Extract the (X, Y) coordinate from the center of the cell holding the provided text.  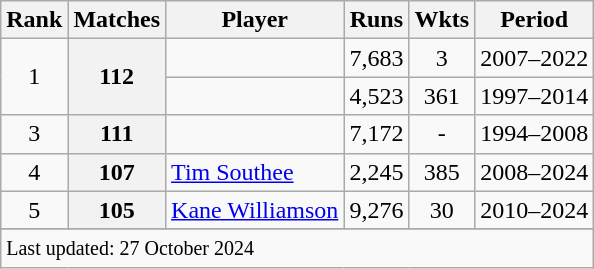
Period (534, 20)
361 (442, 96)
2,245 (376, 172)
Matches (117, 20)
5 (34, 210)
Tim Southee (255, 172)
107 (117, 172)
30 (442, 210)
4 (34, 172)
111 (117, 134)
7,683 (376, 58)
Wkts (442, 20)
Runs (376, 20)
1994–2008 (534, 134)
112 (117, 77)
- (442, 134)
7,172 (376, 134)
2010–2024 (534, 210)
1 (34, 77)
2008–2024 (534, 172)
Rank (34, 20)
Last updated: 27 October 2024 (298, 248)
Player (255, 20)
2007–2022 (534, 58)
1997–2014 (534, 96)
4,523 (376, 96)
Kane Williamson (255, 210)
105 (117, 210)
9,276 (376, 210)
385 (442, 172)
